Locate the cell with the specified text and output its [X, Y] center coordinate. 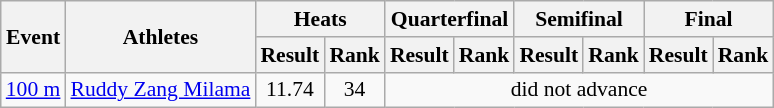
Heats [320, 19]
Athletes [160, 36]
did not advance [579, 90]
Final [708, 19]
34 [354, 90]
100 m [34, 90]
Quarterfinal [450, 19]
11.74 [290, 90]
Semifinal [578, 19]
Event [34, 36]
Ruddy Zang Milama [160, 90]
